From the cell containing the given text, extract its center point as (x, y) coordinate. 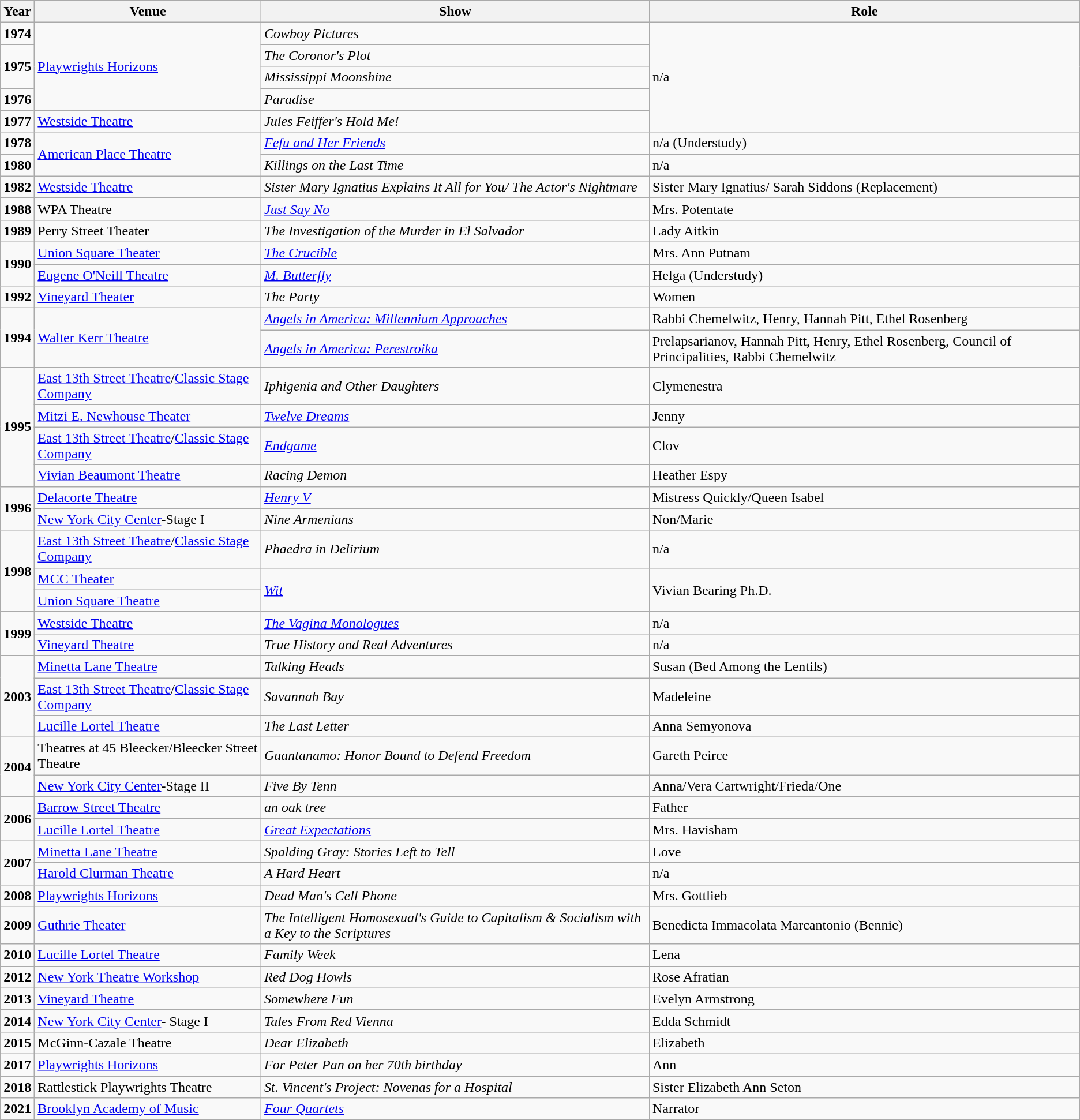
1989 (17, 231)
Mrs. Havisham (864, 830)
2004 (17, 767)
Sister Mary Ignatius/ Sarah Siddons (Replacement) (864, 187)
Edda Schmidt (864, 1021)
1998 (17, 571)
Harold Clurman Theatre (148, 874)
1974 (17, 33)
The Crucible (456, 253)
Prelapsarianov, Hannah Pitt, Henry, Ethel Rosenberg, Council of Principalities, Rabbi Chemelwitz (864, 349)
Rattlestick Playwrights Theatre (148, 1087)
Jules Feiffer's Hold Me! (456, 121)
Mitzi E. Newhouse Theater (148, 416)
1977 (17, 121)
Gareth Peirce (864, 756)
Great Expectations (456, 830)
MCC Theater (148, 579)
Year (17, 12)
Eugene O'Neill Theatre (148, 275)
1980 (17, 165)
For Peter Pan on her 70th birthday (456, 1065)
Vivian Beaumont Theatre (148, 475)
Racing Demon (456, 475)
Endgame (456, 445)
1992 (17, 297)
Lady Aitkin (864, 231)
1994 (17, 338)
n/a (Understudy) (864, 143)
2003 (17, 696)
Phaedra in Delirium (456, 549)
Cowboy Pictures (456, 33)
Twelve Dreams (456, 416)
2021 (17, 1109)
Love (864, 852)
Mrs. Potentate (864, 209)
New York City Center-Stage I (148, 519)
The Intelligent Homosexual's Guide to Capitalism & Socialism with a Key to the Scriptures (456, 926)
Talking Heads (456, 666)
Sister Elizabeth Ann Seton (864, 1087)
1978 (17, 143)
Mississippi Moonshine (456, 77)
Savannah Bay (456, 696)
Henry V (456, 497)
Benedicta Immacolata Marcantonio (Bennie) (864, 926)
Killings on the Last Time (456, 165)
Clymenestra (864, 387)
2008 (17, 896)
New York Theatre Workshop (148, 977)
Venue (148, 12)
Susan (Bed Among the Lentils) (864, 666)
Delacorte Theatre (148, 497)
Wit (456, 590)
Role (864, 12)
Union Square Theater (148, 253)
Dear Elizabeth (456, 1043)
Tales From Red Vienna (456, 1021)
Helga (Understudy) (864, 275)
Sister Mary Ignatius Explains It All for You/ The Actor's Nightmare (456, 187)
Narrator (864, 1109)
Heather Espy (864, 475)
Clov (864, 445)
Fefu and Her Friends (456, 143)
2007 (17, 863)
2015 (17, 1043)
M. Butterfly (456, 275)
Guthrie Theater (148, 926)
True History and Real Adventures (456, 645)
1999 (17, 634)
1995 (17, 427)
Father (864, 808)
Ann (864, 1065)
American Place Theatre (148, 154)
Barrow Street Theatre (148, 808)
Iphigenia and Other Daughters (456, 387)
2018 (17, 1087)
1988 (17, 209)
WPA Theatre (148, 209)
2017 (17, 1065)
The Coronor's Plot (456, 55)
Vineyard Theater (148, 297)
Elizabeth (864, 1043)
Just Say No (456, 209)
Vivian Bearing Ph.D. (864, 590)
Walter Kerr Theatre (148, 338)
Rose Afratian (864, 977)
Rabbi Chemelwitz, Henry, Hannah Pitt, Ethel Rosenberg (864, 319)
A Hard Heart (456, 874)
Perry Street Theater (148, 231)
2006 (17, 819)
2012 (17, 977)
1976 (17, 99)
Mrs. Gottlieb (864, 896)
Red Dog Howls (456, 977)
Show (456, 12)
2010 (17, 955)
McGinn-Cazale Theatre (148, 1043)
The Party (456, 297)
Anna/Vera Cartwright/Frieda/One (864, 786)
1982 (17, 187)
Brooklyn Academy of Music (148, 1109)
2014 (17, 1021)
Dead Man's Cell Phone (456, 896)
Jenny (864, 416)
The Last Letter (456, 726)
Madeleine (864, 696)
St. Vincent's Project: Novenas for a Hospital (456, 1087)
Somewhere Fun (456, 999)
1990 (17, 264)
Women (864, 297)
The Vagina Monologues (456, 623)
Evelyn Armstrong (864, 999)
Five By Tenn (456, 786)
Angels in America: Perestroika (456, 349)
The Investigation of the Murder in El Salvador (456, 231)
1975 (17, 66)
Non/Marie (864, 519)
New York City Center- Stage I (148, 1021)
Union Square Theatre (148, 601)
Guantanamo: Honor Bound to Defend Freedom (456, 756)
Mrs. Ann Putnam (864, 253)
1996 (17, 508)
Spalding Gray: Stories Left to Tell (456, 852)
Four Quartets (456, 1109)
Mistress Quickly/Queen Isabel (864, 497)
2009 (17, 926)
an oak tree (456, 808)
Lena (864, 955)
Paradise (456, 99)
New York City Center-Stage II (148, 786)
Family Week (456, 955)
Nine Armenians (456, 519)
Angels in America: Millennium Approaches (456, 319)
Anna Semyonova (864, 726)
2013 (17, 999)
Theatres at 45 Bleecker/Bleecker Street Theatre (148, 756)
